Capture the cell that displays the provided text and extract its [x, y] central coordinate. 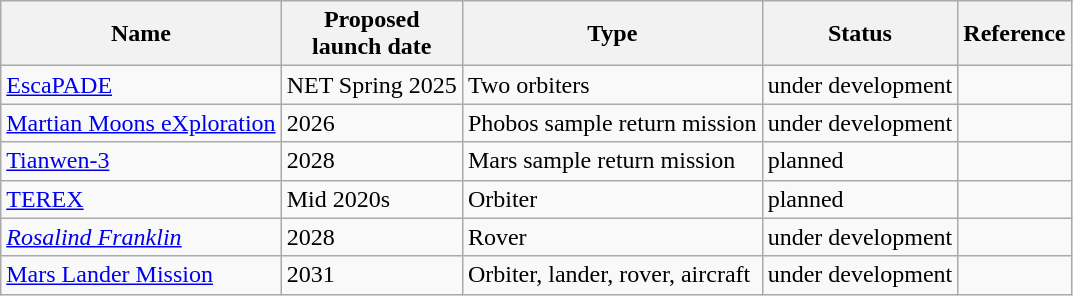
Two orbiters [612, 85]
Proposed launch date [372, 34]
Reference [1014, 34]
EscaPADE [141, 85]
Mars Lander Mission [141, 275]
2031 [372, 275]
Rosalind Franklin [141, 237]
Type [612, 34]
Rover [612, 237]
Mars sample return mission [612, 161]
Tianwen-3 [141, 161]
2026 [372, 123]
Orbiter [612, 199]
Orbiter, lander, rover, aircraft [612, 275]
Name [141, 34]
Mid 2020s [372, 199]
Phobos sample return mission [612, 123]
Martian Moons eXploration [141, 123]
NET Spring 2025 [372, 85]
TEREX [141, 199]
Status [860, 34]
